Return the [x, y] coordinate for the center point of the cell that contains the specified text.  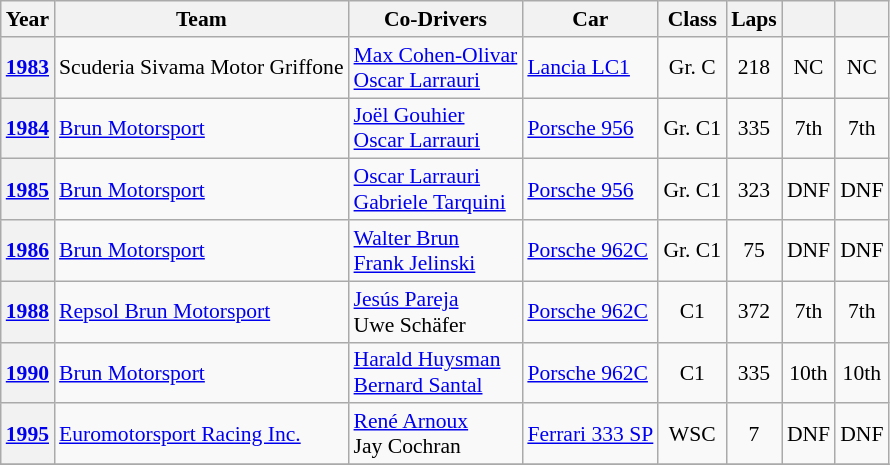
1995 [28, 434]
Oscar Larrauri Gabriele Tarquini [436, 190]
1985 [28, 190]
René Arnoux Jay Cochran [436, 434]
Car [590, 19]
1988 [28, 312]
Year [28, 19]
Walter Brun Frank Jelinski [436, 250]
75 [754, 250]
WSC [692, 434]
Scuderia Sivama Motor Griffone [201, 68]
218 [754, 68]
Lancia LC1 [590, 68]
Joël Gouhier Oscar Larrauri [436, 128]
Ferrari 333 SP [590, 434]
323 [754, 190]
Gr. C [692, 68]
1983 [28, 68]
1990 [28, 372]
Team [201, 19]
Repsol Brun Motorsport [201, 312]
1986 [28, 250]
Jesús Pareja Uwe Schäfer [436, 312]
Laps [754, 19]
Class [692, 19]
7 [754, 434]
Harald Huysman Bernard Santal [436, 372]
Euromotorsport Racing Inc. [201, 434]
372 [754, 312]
Co-Drivers [436, 19]
1984 [28, 128]
Max Cohen-Olivar Oscar Larrauri [436, 68]
